Detect which cell encompasses the target text, then output its (x, y) center coordinate. 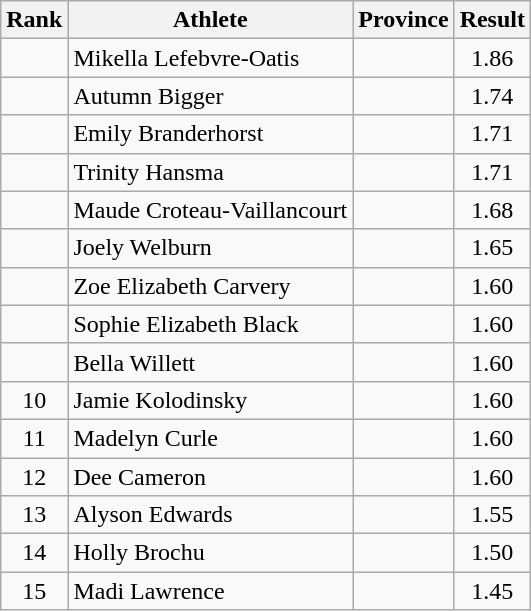
11 (34, 438)
1.68 (492, 210)
Rank (34, 20)
Trinity Hansma (210, 172)
15 (34, 591)
Result (492, 20)
1.86 (492, 58)
1.50 (492, 553)
10 (34, 400)
Jamie Kolodinsky (210, 400)
Madelyn Curle (210, 438)
1.74 (492, 96)
Bella Willett (210, 362)
Athlete (210, 20)
Holly Brochu (210, 553)
1.65 (492, 248)
Mikella Lefebvre-Oatis (210, 58)
Dee Cameron (210, 477)
Autumn Bigger (210, 96)
Madi Lawrence (210, 591)
Maude Croteau-Vaillancourt (210, 210)
Joely Welburn (210, 248)
13 (34, 515)
Alyson Edwards (210, 515)
Emily Branderhorst (210, 134)
1.45 (492, 591)
Zoe Elizabeth Carvery (210, 286)
12 (34, 477)
Sophie Elizabeth Black (210, 324)
1.55 (492, 515)
Province (404, 20)
14 (34, 553)
